Determine the (x, y) coordinate at the center of the cell enclosing the given text.  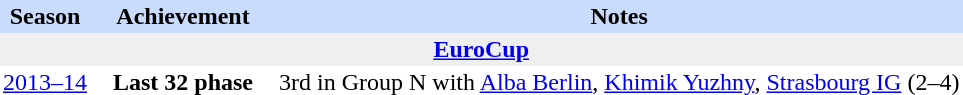
Season (45, 16)
EuroCup (481, 50)
Notes (619, 16)
Achievement (183, 16)
